Identify which cell holds the provided text, then report its (X, Y) central coordinate. 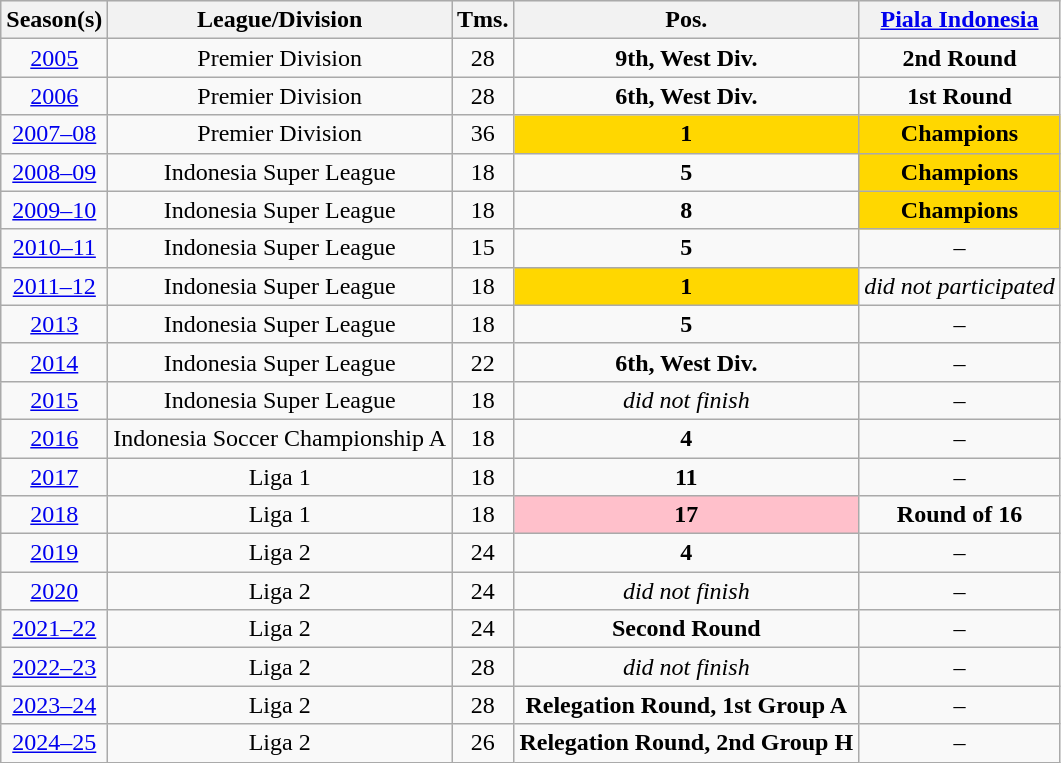
Relegation Round, 2nd Group H (686, 743)
League/Division (280, 20)
2021–22 (54, 629)
Relegation Round, 1st Group A (686, 705)
2007–08 (54, 134)
2015 (54, 400)
did not participated (960, 286)
2008–09 (54, 172)
36 (483, 134)
2013 (54, 324)
17 (686, 515)
Piala Indonesia (960, 20)
2005 (54, 58)
9th, West Div. (686, 58)
2017 (54, 477)
Second Round (686, 629)
2022–23 (54, 667)
2020 (54, 591)
2023–24 (54, 705)
2019 (54, 553)
Round of 16 (960, 515)
2016 (54, 438)
1st Round (960, 96)
2010–11 (54, 248)
2024–25 (54, 743)
2011–12 (54, 286)
11 (686, 477)
2nd Round (960, 58)
Pos. (686, 20)
2018 (54, 515)
Indonesia Soccer Championship A (280, 438)
Tms. (483, 20)
2014 (54, 362)
26 (483, 743)
2009–10 (54, 210)
22 (483, 362)
15 (483, 248)
2006 (54, 96)
Season(s) (54, 20)
8 (686, 210)
